Scan for the cell matching the given text and deliver its (X, Y) coordinate at center. 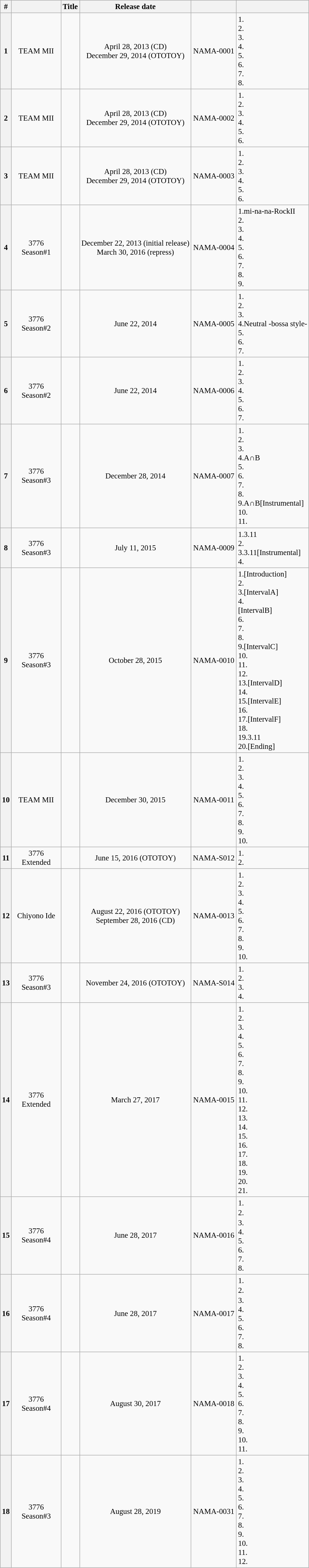
7 (6, 476)
NAMA-0001 (214, 51)
# (6, 7)
NAMA-0011 (214, 800)
10 (6, 800)
NAMA-S014 (214, 983)
NAMA-0004 (214, 248)
Title (70, 7)
1.2.3. 4. 5.6.7. 8.9.10. (272, 800)
1.2.3.4. 5.6.7. (272, 391)
NAMA-0031 (214, 1512)
1.2.3.4.5.6.7.8.9.10.11.12. (272, 1512)
NAMA-0005 (214, 324)
March 27, 2017 (136, 1100)
9 (6, 660)
1.2.3.4.5.6.7.8.9.10.11. (272, 1404)
NAMA-0016 (214, 1236)
NAMA-S012 (214, 857)
NAMA-0017 (214, 1313)
July 11, 2015 (136, 548)
1.2. (272, 857)
NAMA-0015 (214, 1100)
15 (6, 1236)
NAMA-0009 (214, 548)
June 15, 2016 (OTOTOY) (136, 857)
1.2.3. 4. 5.6.7. 8. (272, 51)
1.2.3.4.5.6.7. 8.9.10. (272, 916)
Chiyono Ide (36, 916)
December 30, 2015 (136, 800)
11 (6, 857)
NAMA-0018 (214, 1404)
November 24, 2016 (OTOTOY) (136, 983)
3776 Season#1 (36, 248)
12 (6, 916)
1.2.3.4. (272, 983)
5 (6, 324)
1.3.112.3.3.11[Instrumental]4. (272, 548)
NAMA-0006 (214, 391)
1.2.3.4.5.6.7.8.9.10.11.12.13.14.15.16.17.18.19.20.21. (272, 1100)
3 (6, 176)
6 (6, 391)
Release date (136, 7)
NAMA-0010 (214, 660)
NAMA-0002 (214, 118)
1.2.3.4.A∩B5.6.7.8.9.A∩B[Instrumental]10.11. (272, 476)
1 (6, 51)
1.2.3.4.Neutral -bossa style-5. 6. 7. (272, 324)
4 (6, 248)
August 22, 2016 (OTOTOY)September 28, 2016 (CD) (136, 916)
14 (6, 1100)
August 30, 2017 (136, 1404)
8 (6, 548)
NAMA-0013 (214, 916)
NAMA-0007 (214, 476)
18 (6, 1512)
13 (6, 983)
2 (6, 118)
December 22, 2013 (initial release)March 30, 2016 (repress) (136, 248)
October 28, 2015 (136, 660)
1.mi-na-na-RockII2.3.4.5.6.7.8.9. (272, 248)
NAMA-0003 (214, 176)
December 28, 2014 (136, 476)
August 28, 2019 (136, 1512)
17 (6, 1404)
16 (6, 1313)
